Scan for the cell matching the given text and deliver its (X, Y) coordinate at center. 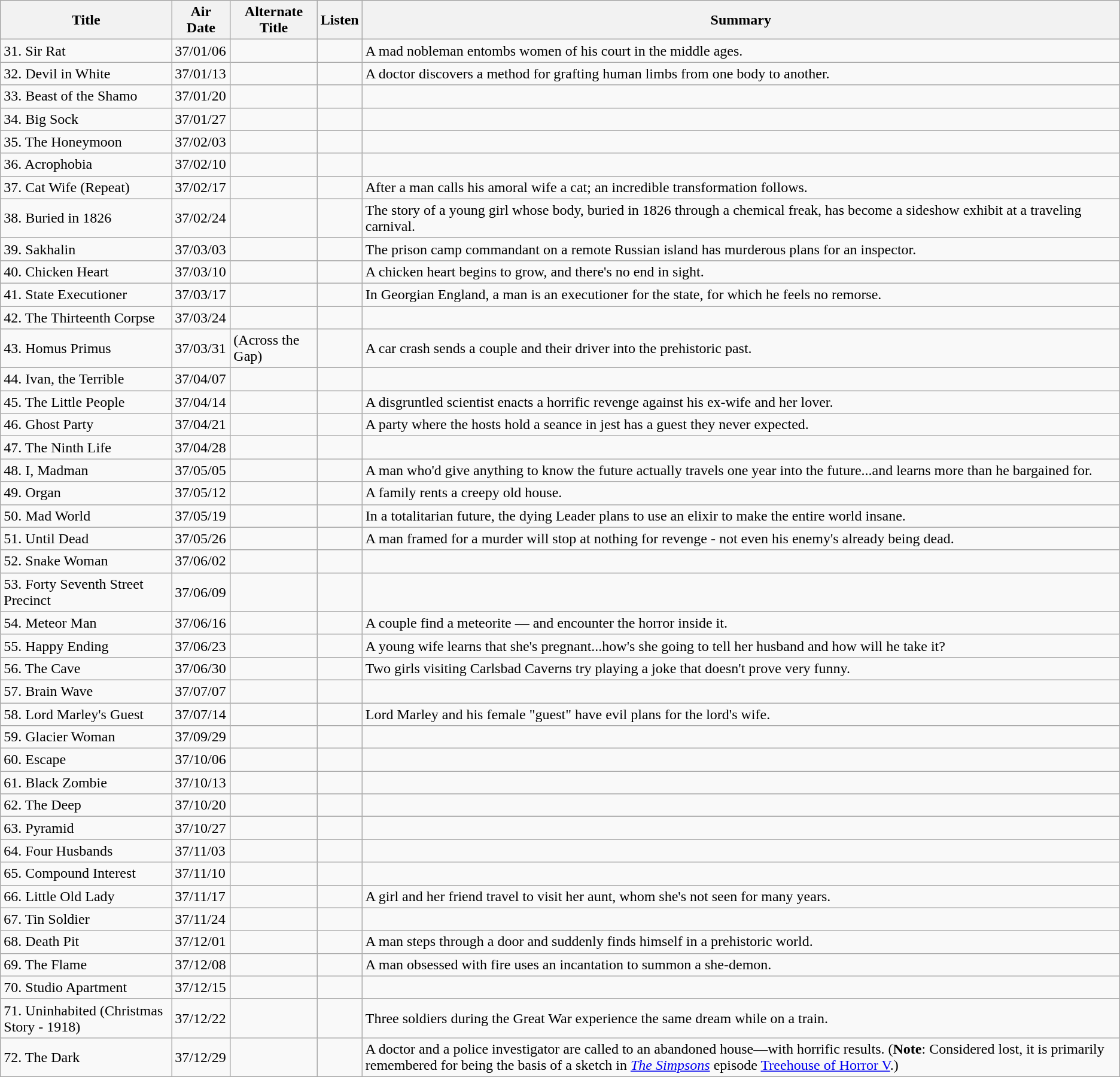
37/11/10 (201, 874)
54. Meteor Man (86, 623)
A young wife learns that she's pregnant...how's she going to tell her husband and how will he take it? (741, 646)
37/11/24 (201, 919)
61. Black Zombie (86, 783)
52. Snake Woman (86, 561)
48. I, Madman (86, 470)
After a man calls his amoral wife a cat; an incredible transformation follows. (741, 187)
(Across the Gap) (274, 348)
A girl and her friend travel to visit her aunt, whom she's not seen for many years. (741, 896)
A man obsessed with fire uses an incantation to summon a she-demon. (741, 965)
37/03/10 (201, 272)
A car crash sends a couple and their driver into the prehistoric past. (741, 348)
37/12/22 (201, 1018)
37/03/17 (201, 294)
41. State Executioner (86, 294)
57. Brain Wave (86, 691)
37/04/28 (201, 448)
37/01/27 (201, 119)
37/07/14 (201, 714)
A man steps through a door and suddenly finds himself in a prehistoric world. (741, 942)
53. Forty Seventh Street Precinct (86, 592)
55. Happy Ending (86, 646)
The story of a young girl whose body, buried in 1826 through a chemical freak, has become a sideshow exhibit at a traveling carnival. (741, 218)
37/01/06 (201, 51)
37/07/07 (201, 691)
37/04/14 (201, 402)
In Georgian England, a man is an executioner for the state, for which he feels no remorse. (741, 294)
66. Little Old Lady (86, 896)
A chicken heart begins to grow, and there's no end in sight. (741, 272)
51. Until Dead (86, 538)
37/10/13 (201, 783)
50. Mad World (86, 516)
59. Glacier Woman (86, 737)
37/12/08 (201, 965)
37/12/29 (201, 1057)
60. Escape (86, 760)
37/12/01 (201, 942)
Lord Marley and his female "guest" have evil plans for the lord's wife. (741, 714)
67. Tin Soldier (86, 919)
37/03/24 (201, 318)
37/05/19 (201, 516)
A mad nobleman entombs women of his court in the middle ages. (741, 51)
47. The Ninth Life (86, 448)
31. Sir Rat (86, 51)
42. The Thirteenth Corpse (86, 318)
44. Ivan, the Terrible (86, 379)
Two girls visiting Carlsbad Caverns try playing a joke that doesn't prove very funny. (741, 668)
A party where the hosts hold a seance in jest has a guest they never expected. (741, 425)
37/06/30 (201, 668)
35. The Honeymoon (86, 142)
33. Beast of the Shamo (86, 96)
Summary (741, 20)
37/01/13 (201, 74)
37/02/03 (201, 142)
A disgruntled scientist enacts a horrific revenge against his ex-wife and her lover. (741, 402)
37/06/16 (201, 623)
Listen (340, 20)
37/03/31 (201, 348)
58. Lord Marley's Guest (86, 714)
43. Homus Primus (86, 348)
Air Date (201, 20)
37/05/05 (201, 470)
69. The Flame (86, 965)
56. The Cave (86, 668)
37/02/17 (201, 187)
36. Acrophobia (86, 165)
49. Organ (86, 493)
32. Devil in White (86, 74)
37/05/12 (201, 493)
37/02/10 (201, 165)
62. The Deep (86, 805)
34. Big Sock (86, 119)
In a totalitarian future, the dying Leader plans to use an elixir to make the entire world insane. (741, 516)
37/10/06 (201, 760)
37/03/03 (201, 249)
37/06/09 (201, 592)
37/06/23 (201, 646)
40. Chicken Heart (86, 272)
37/01/20 (201, 96)
45. The Little People (86, 402)
37/10/20 (201, 805)
65. Compound Interest (86, 874)
Three soldiers during the Great War experience the same dream while on a train. (741, 1018)
A man framed for a murder will stop at nothing for revenge - not even his enemy's already being dead. (741, 538)
72. The Dark (86, 1057)
38. Buried in 1826 (86, 218)
37/11/17 (201, 896)
Alternate Title (274, 20)
46. Ghost Party (86, 425)
37/11/03 (201, 851)
64. Four Husbands (86, 851)
Title (86, 20)
A couple find a meteorite — and encounter the horror inside it. (741, 623)
39. Sakhalin (86, 249)
37/06/02 (201, 561)
37/04/21 (201, 425)
37/09/29 (201, 737)
68. Death Pit (86, 942)
71. Uninhabited (Christmas Story - 1918) (86, 1018)
The prison camp commandant on a remote Russian island has murderous plans for an inspector. (741, 249)
A family rents a creepy old house. (741, 493)
37/04/07 (201, 379)
37/12/15 (201, 987)
63. Pyramid (86, 828)
70. Studio Apartment (86, 987)
37/10/27 (201, 828)
37/05/26 (201, 538)
37/02/24 (201, 218)
A man who'd give anything to know the future actually travels one year into the future...and learns more than he bargained for. (741, 470)
37. Cat Wife (Repeat) (86, 187)
A doctor discovers a method for grafting human limbs from one body to another. (741, 74)
